For the text-containing cell, return its midpoint in (X, Y) coordinate format. 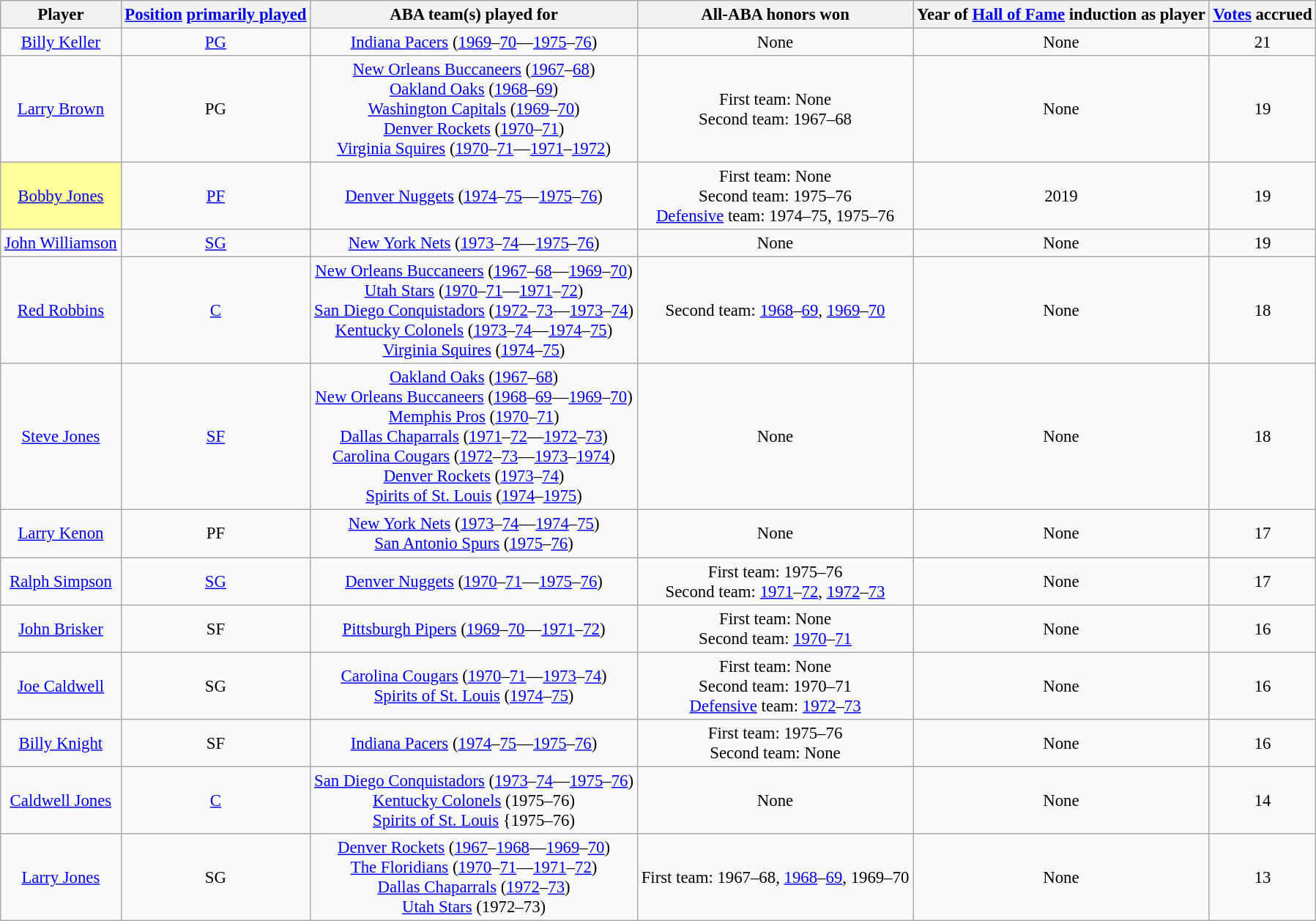
First team: None Second team: 1967–68 (775, 109)
San Diego Conquistadors (1973–74—1975–76) Kentucky Colonels (1975–76) Spirits of St. Louis {1975–76) (475, 800)
Pittsburgh Pipers (1969–70—1971–72) (475, 629)
First team: None Second team: 1970–71 Defensive team: 1972–73 (775, 686)
Joe Caldwell (61, 686)
First team: 1975–76 Second team: None (775, 743)
Denver Rockets (1967–1968—1969–70) The Floridians (1970–71—1971–72) Dallas Chaparrals (1972–73) Utah Stars (1972–73) (475, 878)
Second team: 1968–69, 1969–70 (775, 311)
21 (1263, 42)
Larry Kenon (61, 533)
Ralph Simpson (61, 582)
Year of Hall of Fame induction as player (1061, 15)
Carolina Cougars (1970–71—1973–74) Spirits of St. Louis (1974–75) (475, 686)
Indiana Pacers (1974–75—1975–76) (475, 743)
14 (1263, 800)
Billy Keller (61, 42)
ABA team(s) played for (475, 15)
Bobby Jones (61, 196)
Votes accrued (1263, 15)
Denver Nuggets (1974–75—1975–76) (475, 196)
First team: None Second team: 1975–76 Defensive team: 1974–75, 1975–76 (775, 196)
Player (61, 15)
Caldwell Jones (61, 800)
First team: 1967–68, 1968–69, 1969–70 (775, 878)
Indiana Pacers (1969–70—1975–76) (475, 42)
New York Nets (1973–74—1974–75) San Antonio Spurs (1975–76) (475, 533)
Denver Nuggets (1970–71—1975–76) (475, 582)
First team: 1975–76 Second team: 1971–72, 1972–73 (775, 582)
Red Robbins (61, 311)
Steve Jones (61, 437)
All-ABA honors won (775, 15)
13 (1263, 878)
John Brisker (61, 629)
Larry Jones (61, 878)
New Orleans Buccaneers (1967–68) Oakland Oaks (1968–69) Washington Capitals (1969–70) Denver Rockets (1970–71) Virginia Squires (1970–71—1971–1972) (475, 109)
Larry Brown (61, 109)
New York Nets (1973–74—1975–76) (475, 243)
2019 (1061, 196)
First team: None Second team: 1970–71 (775, 629)
John Williamson (61, 243)
Billy Knight (61, 743)
Position primarily played (215, 15)
